Scan for the cell matching the given text and deliver its (X, Y) coordinate at center. 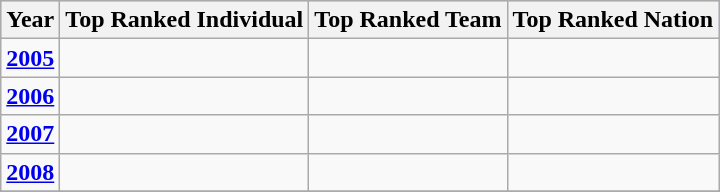
Top Ranked Individual (184, 20)
2008 (30, 172)
Year (30, 20)
Top Ranked Nation (613, 20)
2007 (30, 134)
2005 (30, 58)
Top Ranked Team (408, 20)
2006 (30, 96)
